Return the (X, Y) coordinate for the center point of the cell that contains the specified text.  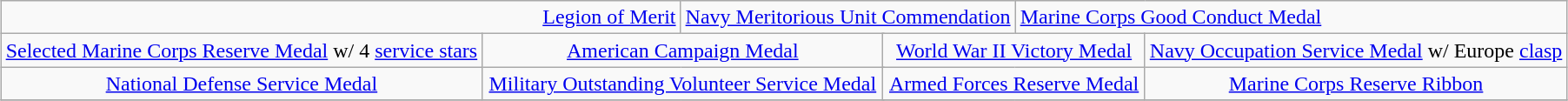
American Campaign Medal (683, 50)
Military Outstanding Volunteer Service Medal (683, 84)
Selected Marine Corps Reserve Medal w/ 4 service stars (242, 50)
Navy Meritorious Unit Commendation (848, 17)
Legion of Merit (341, 17)
National Defense Service Medal (242, 84)
World War II Victory Medal (1013, 50)
Navy Occupation Service Medal w/ Europe clasp (1356, 50)
Armed Forces Reserve Medal (1013, 84)
Marine Corps Reserve Ribbon (1356, 84)
Marine Corps Good Conduct Medal (1292, 17)
